Return the (x, y) coordinate for the center point of the cell that contains the specified text.  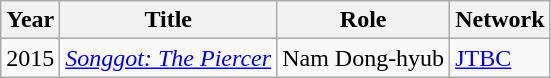
JTBC (500, 58)
Nam Dong-hyub (364, 58)
Songgot: The Piercer (168, 58)
Year (30, 20)
2015 (30, 58)
Network (500, 20)
Title (168, 20)
Role (364, 20)
